From the cell containing the given text, extract its center point as (x, y) coordinate. 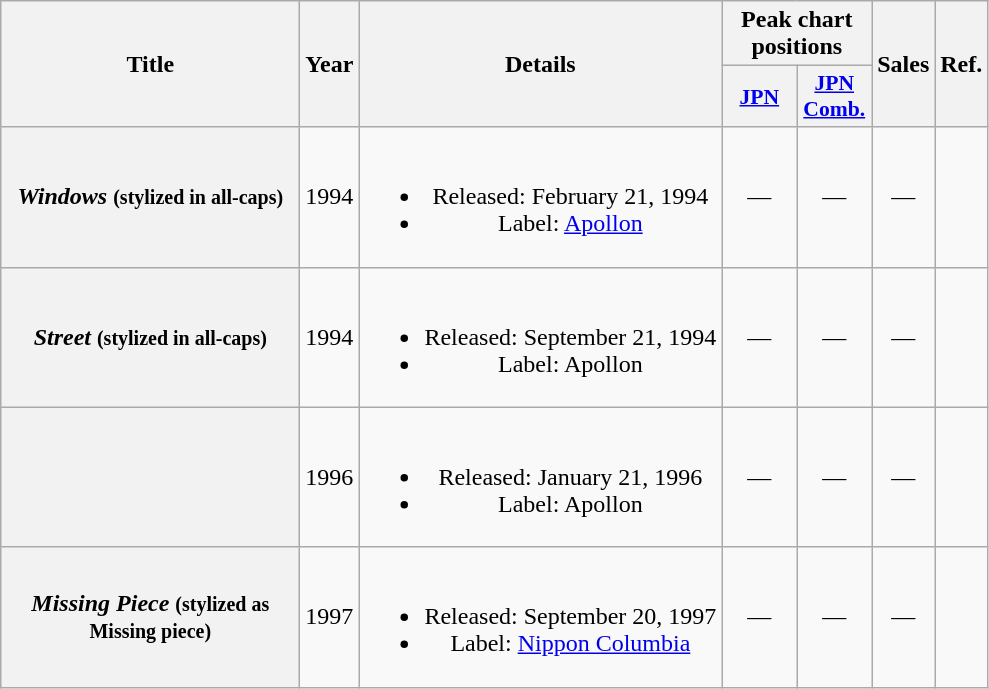
Ref. (962, 64)
Peak chart positions (797, 34)
Released: September 21, 1994Label: Apollon (540, 337)
Released: September 20, 1997Label: Nippon Columbia (540, 617)
JPN (760, 96)
Year (330, 64)
Windows (stylized in all-caps) (150, 197)
Released: February 21, 1994Label: Apollon (540, 197)
Street (stylized in all-caps) (150, 337)
1997 (330, 617)
Sales (904, 64)
Released: January 21, 1996Label: Apollon (540, 477)
Missing Piece (stylized as Missing piece) (150, 617)
1996 (330, 477)
Title (150, 64)
Details (540, 64)
JPNComb. (834, 96)
